Locate the cell with the specified text and output its [x, y] center coordinate. 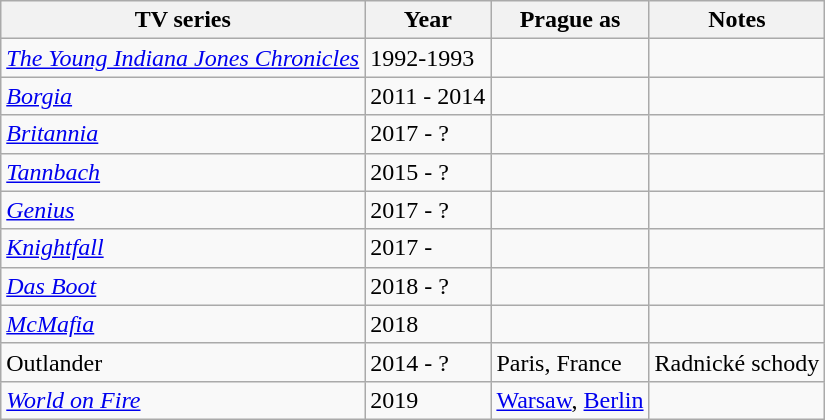
2018 - ? [428, 286]
2019 [428, 400]
Notes [737, 20]
2011 - 2014 [428, 96]
2017 - [428, 248]
Outlander [183, 362]
2018 [428, 324]
2015 - ? [428, 172]
Paris, France [570, 362]
Radnické schody [737, 362]
Borgia [183, 96]
McMafia [183, 324]
Britannia [183, 134]
World on Fire [183, 400]
1992-1993 [428, 58]
Genius [183, 210]
Tannbach [183, 172]
Das Boot [183, 286]
Knightfall [183, 248]
Warsaw, Berlin [570, 400]
Year [428, 20]
TV series [183, 20]
2014 - ? [428, 362]
Prague as [570, 20]
The Young Indiana Jones Chronicles [183, 58]
